Output the (x, y) coordinate of the center of the cell containing the given text.  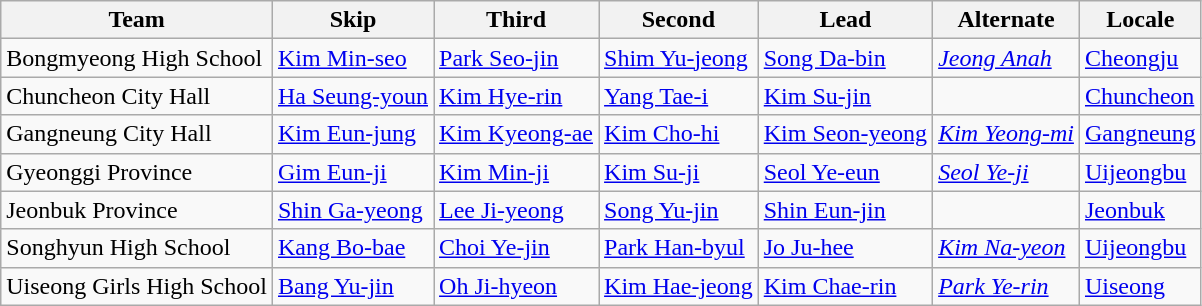
Ha Seung-youn (352, 96)
Kim Yeong-mi (1006, 134)
Seol Ye-eun (845, 172)
Kim Su-ji (679, 172)
Kim Hae-jeong (679, 286)
Locale (1140, 20)
Skip (352, 20)
Shin Eun-jin (845, 210)
Kim Eun-jung (352, 134)
Uiseong Girls High School (137, 286)
Kim Seon-yeong (845, 134)
Kim Cho-hi (679, 134)
Kim Hye-rin (516, 96)
Jeonbuk Province (137, 210)
Jeong Anah (1006, 58)
Gangneung City Hall (137, 134)
Songhyun High School (137, 248)
Yang Tae-i (679, 96)
Kim Chae-rin (845, 286)
Seol Ye-ji (1006, 172)
Lee Ji-yeong (516, 210)
Kang Bo-bae (352, 248)
Song Da-bin (845, 58)
Kim Min-seo (352, 58)
Park Han-byul (679, 248)
Shim Yu-jeong (679, 58)
Park Seo-jin (516, 58)
Gangneung (1140, 134)
Team (137, 20)
Lead (845, 20)
Chuncheon (1140, 96)
Cheongju (1140, 58)
Bang Yu-jin (352, 286)
Chuncheon City Hall (137, 96)
Song Yu-jin (679, 210)
Kim Su-jin (845, 96)
Jeonbuk (1140, 210)
Second (679, 20)
Third (516, 20)
Gim Eun-ji (352, 172)
Gyeonggi Province (137, 172)
Kim Kyeong-ae (516, 134)
Bongmyeong High School (137, 58)
Uiseong (1140, 286)
Jo Ju-hee (845, 248)
Alternate (1006, 20)
Kim Min-ji (516, 172)
Kim Na-yeon (1006, 248)
Shin Ga-yeong (352, 210)
Oh Ji-hyeon (516, 286)
Park Ye-rin (1006, 286)
Choi Ye-jin (516, 248)
